Search for the cell housing the specified text and yield its (X, Y) center coordinate. 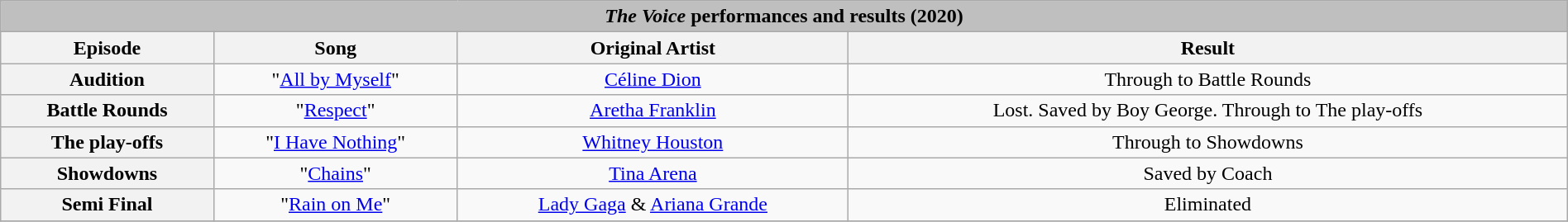
Eliminated (1208, 205)
Saved by Coach (1208, 173)
"I Have Nothing" (336, 142)
Aretha Franklin (653, 111)
"Rain on Me" (336, 205)
Result (1208, 48)
Lady Gaga & Ariana Grande (653, 205)
"Respect" (336, 111)
Lost. Saved by Boy George. Through to The play-offs (1208, 111)
"Chains" (336, 173)
Semi Final (108, 205)
Battle Rounds (108, 111)
Song (336, 48)
Episode (108, 48)
Whitney Houston (653, 142)
Tina Arena (653, 173)
Céline Dion (653, 79)
Showdowns (108, 173)
Through to Battle Rounds (1208, 79)
Through to Showdowns (1208, 142)
The play-offs (108, 142)
The Voice performances and results (2020) (784, 17)
Original Artist (653, 48)
Audition (108, 79)
"All by Myself" (336, 79)
